From the cell containing the given text, extract its center point as [X, Y] coordinate. 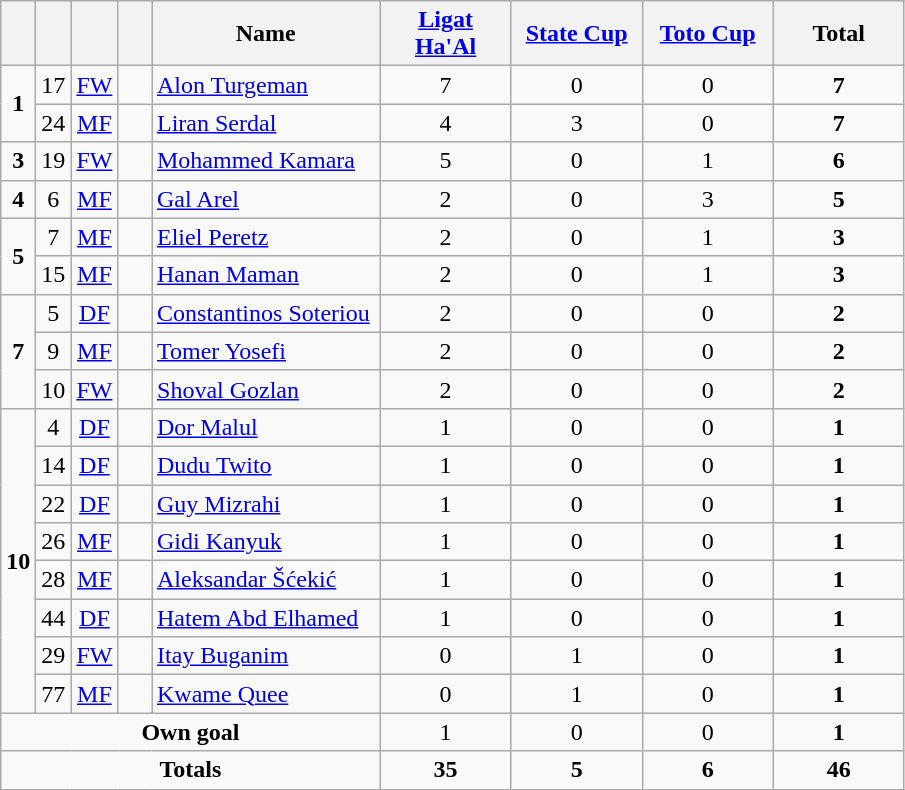
Hatem Abd Elhamed [266, 618]
Alon Turgeman [266, 85]
Liran Serdal [266, 123]
State Cup [576, 34]
Own goal [190, 732]
77 [54, 694]
Dudu Twito [266, 465]
28 [54, 580]
24 [54, 123]
Guy Mizrahi [266, 503]
9 [54, 351]
Ligat Ha'Al [446, 34]
Totals [190, 770]
Shoval Gozlan [266, 389]
Name [266, 34]
Itay Buganim [266, 656]
46 [838, 770]
35 [446, 770]
Constantinos Soteriou [266, 313]
Kwame Quee [266, 694]
Tomer Yosefi [266, 351]
Aleksandar Šćekić [266, 580]
Mohammed Kamara [266, 161]
Gal Arel [266, 199]
Gidi Kanyuk [266, 542]
29 [54, 656]
Total [838, 34]
Dor Malul [266, 427]
Eliel Peretz [266, 237]
17 [54, 85]
44 [54, 618]
15 [54, 275]
Toto Cup [708, 34]
14 [54, 465]
Hanan Maman [266, 275]
26 [54, 542]
22 [54, 503]
19 [54, 161]
